Locate the cell with the specified text and output its (x, y) center coordinate. 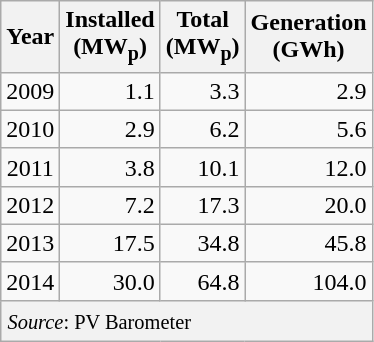
7.2 (110, 205)
1.1 (110, 91)
2011 (30, 167)
2014 (30, 281)
2009 (30, 91)
17.3 (202, 205)
Source: PV Barometer (186, 320)
20.0 (308, 205)
2013 (30, 243)
12.0 (308, 167)
5.6 (308, 129)
2010 (30, 129)
34.8 (202, 243)
10.1 (202, 167)
Generation(GWh) (308, 36)
17.5 (110, 243)
Total(MWp) (202, 36)
64.8 (202, 281)
3.3 (202, 91)
Year (30, 36)
45.8 (308, 243)
Installed(MWp) (110, 36)
6.2 (202, 129)
104.0 (308, 281)
30.0 (110, 281)
3.8 (110, 167)
2012 (30, 205)
